Capture the cell that displays the provided text and extract its [x, y] central coordinate. 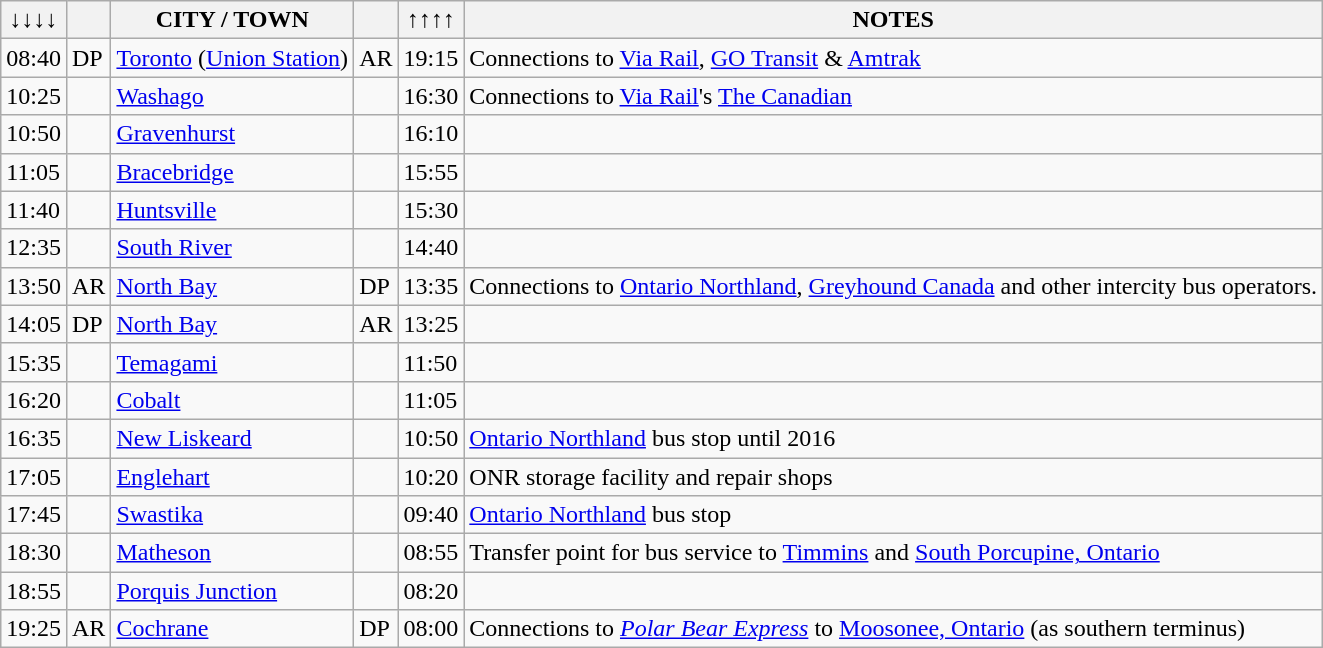
Bracebridge [232, 172]
↓↓↓↓ [34, 20]
Gravenhurst [232, 134]
15:30 [431, 210]
08:55 [431, 553]
CITY / TOWN [232, 20]
Washago [232, 96]
Toronto (Union Station) [232, 58]
09:40 [431, 515]
↑↑↑↑ [431, 20]
Temagami [232, 362]
Cobalt [232, 400]
15:55 [431, 172]
08:40 [34, 58]
10:25 [34, 96]
ONR storage facility and repair shops [894, 477]
Connections to Via Rail's The Canadian [894, 96]
Porquis Junction [232, 591]
12:35 [34, 248]
16:10 [431, 134]
19:25 [34, 629]
Connections to Via Rail, GO Transit & Amtrak [894, 58]
Matheson [232, 553]
18:55 [34, 591]
Englehart [232, 477]
13:25 [431, 324]
13:35 [431, 286]
Transfer point for bus service to Timmins and South Porcupine, Ontario [894, 553]
17:05 [34, 477]
South River [232, 248]
16:35 [34, 438]
08:00 [431, 629]
Connections to Polar Bear Express to Moosonee, Ontario (as southern terminus) [894, 629]
14:40 [431, 248]
15:35 [34, 362]
Ontario Northland bus stop until 2016 [894, 438]
14:05 [34, 324]
19:15 [431, 58]
18:30 [34, 553]
08:20 [431, 591]
Huntsville [232, 210]
Ontario Northland bus stop [894, 515]
Cochrane [232, 629]
16:30 [431, 96]
10:20 [431, 477]
New Liskeard [232, 438]
13:50 [34, 286]
Connections to Ontario Northland, Greyhound Canada and other intercity bus operators. [894, 286]
11:50 [431, 362]
16:20 [34, 400]
NOTES [894, 20]
11:40 [34, 210]
Swastika [232, 515]
17:45 [34, 515]
